Determine the [X, Y] coordinate at the center of the cell enclosing the given text.  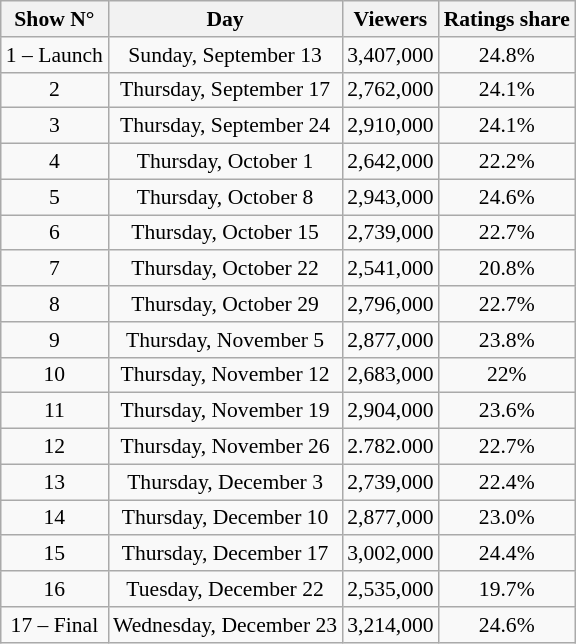
10 [54, 375]
Thursday, October 29 [225, 304]
6 [54, 233]
22.2% [507, 162]
Sunday, September 13 [225, 55]
2 [54, 90]
13 [54, 482]
Day [225, 19]
Thursday, October 8 [225, 197]
24.8% [507, 55]
2.782.000 [390, 447]
2,904,000 [390, 411]
Wednesday, December 23 [225, 625]
2,683,000 [390, 375]
5 [54, 197]
22.4% [507, 482]
Thursday, November 26 [225, 447]
7 [54, 269]
2,762,000 [390, 90]
Thursday, December 10 [225, 518]
15 [54, 554]
14 [54, 518]
Thursday, October 22 [225, 269]
Thursday, September 24 [225, 126]
Thursday, November 5 [225, 340]
23.8% [507, 340]
8 [54, 304]
Ratings share [507, 19]
1 – Launch [54, 55]
Thursday, November 19 [225, 411]
2,910,000 [390, 126]
Thursday, October 1 [225, 162]
23.6% [507, 411]
2,943,000 [390, 197]
22% [507, 375]
Viewers [390, 19]
16 [54, 589]
2,796,000 [390, 304]
3,407,000 [390, 55]
2,541,000 [390, 269]
3 [54, 126]
23.0% [507, 518]
3,214,000 [390, 625]
3,002,000 [390, 554]
2,642,000 [390, 162]
19.7% [507, 589]
9 [54, 340]
12 [54, 447]
2,535,000 [390, 589]
17 – Final [54, 625]
Thursday, December 17 [225, 554]
Tuesday, December 22 [225, 589]
Thursday, October 15 [225, 233]
Thursday, November 12 [225, 375]
24.4% [507, 554]
4 [54, 162]
Show N° [54, 19]
Thursday, December 3 [225, 482]
11 [54, 411]
Thursday, September 17 [225, 90]
20.8% [507, 269]
